Return the (X, Y) coordinate for the center point of the cell that contains the specified text.  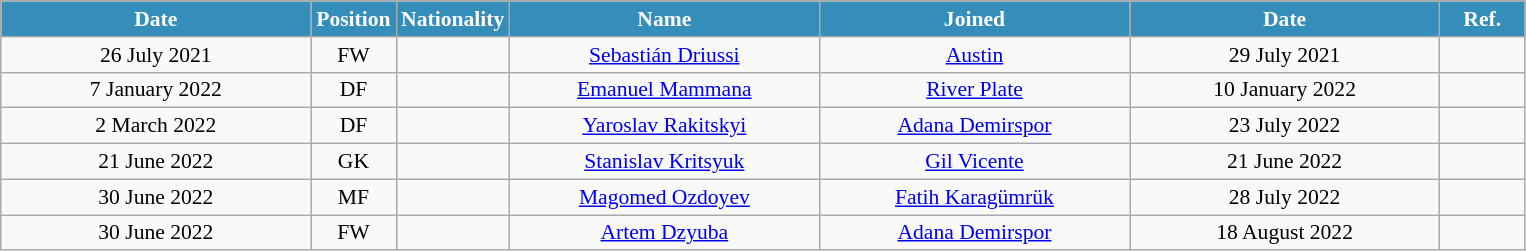
Stanislav Kritsyuk (664, 162)
River Plate (974, 90)
26 July 2021 (156, 55)
Name (664, 19)
10 January 2022 (1285, 90)
Emanuel Mammana (664, 90)
2 March 2022 (156, 126)
Sebastián Driussi (664, 55)
Ref. (1482, 19)
18 August 2022 (1285, 233)
GK (354, 162)
Gil Vicente (974, 162)
29 July 2021 (1285, 55)
28 July 2022 (1285, 197)
7 January 2022 (156, 90)
Nationality (452, 19)
Fatih Karagümrük (974, 197)
Austin (974, 55)
Artem Dzyuba (664, 233)
Joined (974, 19)
Position (354, 19)
23 July 2022 (1285, 126)
Yaroslav Rakitskyi (664, 126)
Magomed Ozdoyev (664, 197)
MF (354, 197)
